Scan for the cell matching the given text and deliver its [X, Y] coordinate at center. 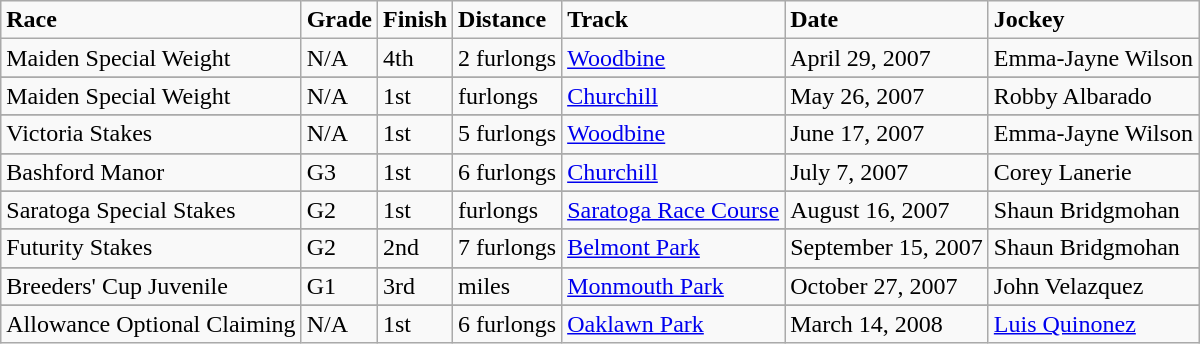
Victoria Stakes [151, 134]
Oaklawn Park [674, 324]
Saratoga Special Stakes [151, 210]
Futurity Stakes [151, 248]
John Velazquez [1093, 286]
June 17, 2007 [887, 134]
4th [414, 58]
Breeders' Cup Juvenile [151, 286]
Bashford Manor [151, 172]
March 14, 2008 [887, 324]
Jockey [1093, 20]
miles [508, 286]
Saratoga Race Course [674, 210]
Corey Lanerie [1093, 172]
Distance [508, 20]
G1 [339, 286]
Grade [339, 20]
August 16, 2007 [887, 210]
Finish [414, 20]
September 15, 2007 [887, 248]
2 furlongs [508, 58]
Allowance Optional Claiming [151, 324]
7 furlongs [508, 248]
July 7, 2007 [887, 172]
G3 [339, 172]
2nd [414, 248]
October 27, 2007 [887, 286]
Monmouth Park [674, 286]
3rd [414, 286]
Robby Albarado [1093, 96]
Track [674, 20]
5 furlongs [508, 134]
Belmont Park [674, 248]
April 29, 2007 [887, 58]
Date [887, 20]
Race [151, 20]
May 26, 2007 [887, 96]
Luis Quinonez [1093, 324]
